Provide the [X, Y] coordinate of the cell's center where the given text is located.  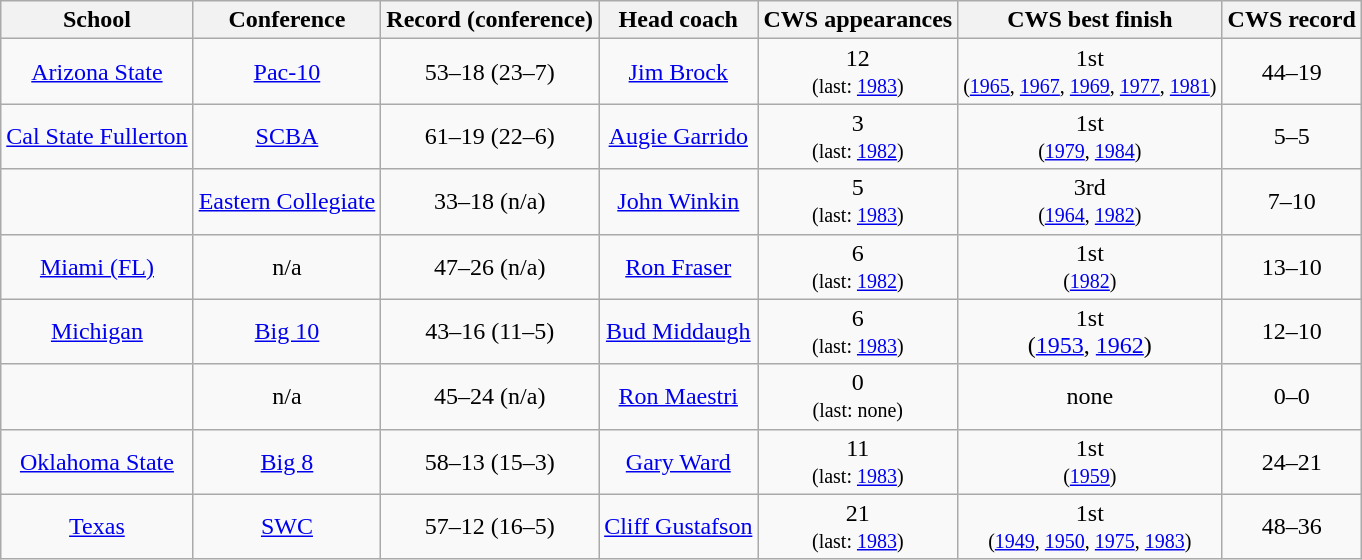
Cliff Gustafson [678, 526]
SCBA [287, 136]
CWS record [1292, 20]
5–5 [1292, 136]
Oklahoma State [97, 462]
12–10 [1292, 332]
7–10 [1292, 202]
11(last: 1983) [858, 462]
6(last: 1983) [858, 332]
1st(1982) [1090, 266]
61–19 (22–6) [490, 136]
0(last: none) [858, 396]
Ron Fraser [678, 266]
Texas [97, 526]
CWS best finish [1090, 20]
45–24 (n/a) [490, 396]
Ron Maestri [678, 396]
12(last: 1983) [858, 72]
3rd(1964, 1982) [1090, 202]
none [1090, 396]
SWC [287, 526]
1st(1979, 1984) [1090, 136]
47–26 (n/a) [490, 266]
1st (1953, 1962) [1090, 332]
Eastern Collegiate [287, 202]
57–12 (16–5) [490, 526]
1st(1965, 1967, 1969, 1977, 1981) [1090, 72]
Jim Brock [678, 72]
Record (conference) [490, 20]
5(last: 1983) [858, 202]
School [97, 20]
33–18 (n/a) [490, 202]
CWS appearances [858, 20]
Arizona State [97, 72]
Conference [287, 20]
1st(1959) [1090, 462]
Big 10 [287, 332]
53–18 (23–7) [490, 72]
43–16 (11–5) [490, 332]
6(last: 1982) [858, 266]
Bud Middaugh [678, 332]
24–21 [1292, 462]
Augie Garrido [678, 136]
Cal State Fullerton [97, 136]
Michigan [97, 332]
58–13 (15–3) [490, 462]
Miami (FL) [97, 266]
Big 8 [287, 462]
John Winkin [678, 202]
13–10 [1292, 266]
0–0 [1292, 396]
Head coach [678, 20]
3(last: 1982) [858, 136]
48–36 [1292, 526]
1st(1949, 1950, 1975, 1983) [1090, 526]
44–19 [1292, 72]
Pac-10 [287, 72]
21(last: 1983) [858, 526]
Gary Ward [678, 462]
